Find where the given text appears and provide that cell's center as [X, Y] coordinate. 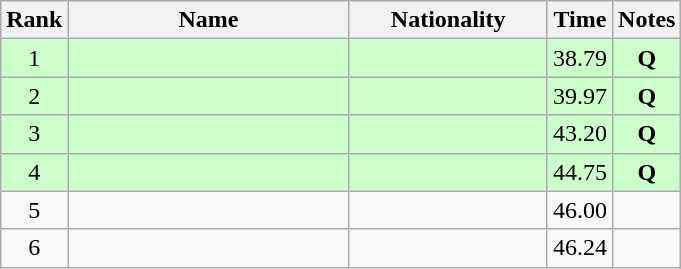
43.20 [580, 134]
39.97 [580, 96]
38.79 [580, 58]
Name [208, 20]
46.24 [580, 248]
Notes [647, 20]
6 [34, 248]
46.00 [580, 210]
2 [34, 96]
5 [34, 210]
Nationality [448, 20]
1 [34, 58]
Time [580, 20]
3 [34, 134]
4 [34, 172]
44.75 [580, 172]
Rank [34, 20]
